Return the (x, y) coordinate for the center point of the cell that contains the specified text.  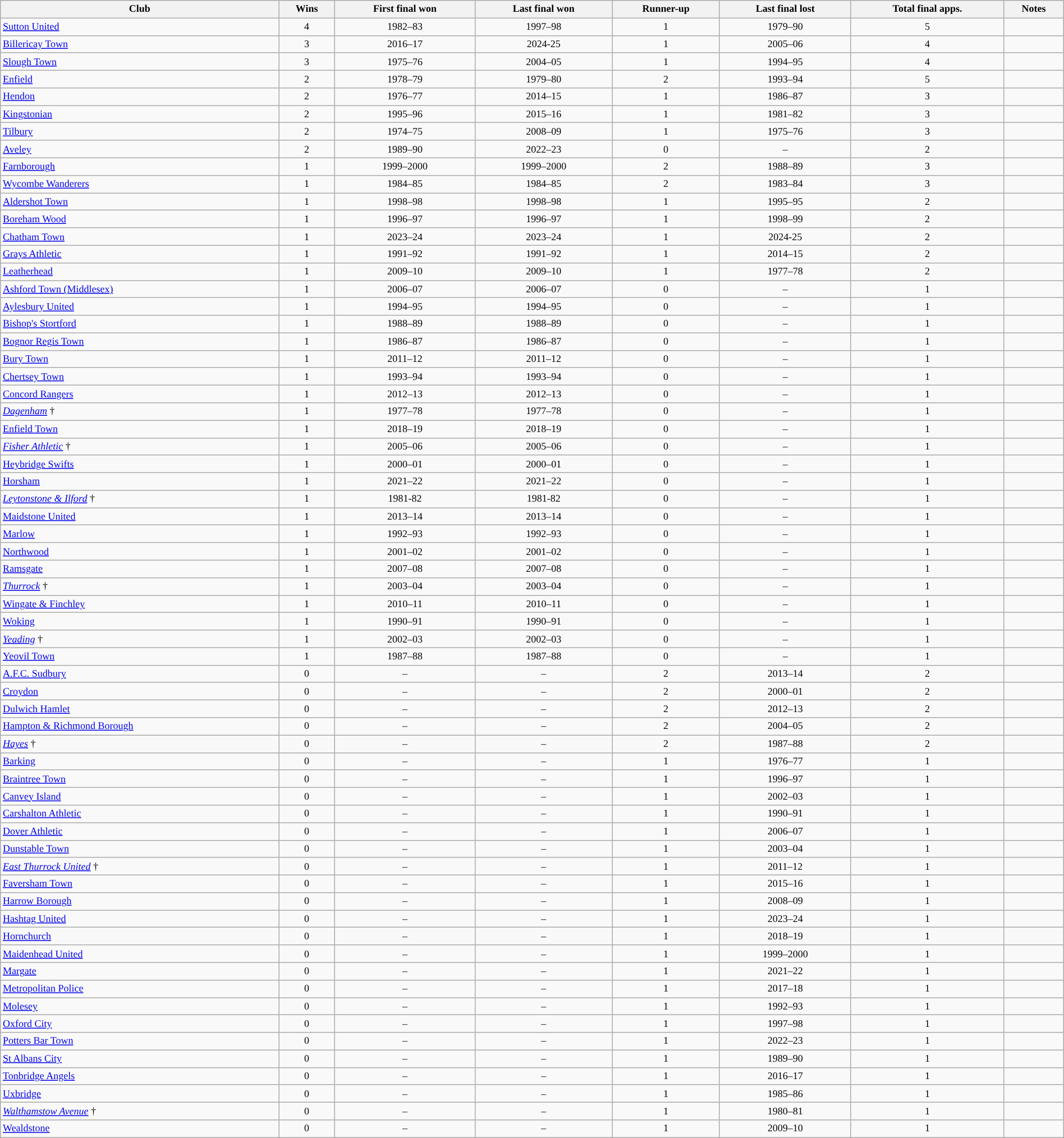
Aveley (140, 149)
Tonbridge Angels (140, 1076)
1982–83 (405, 27)
Yeading † (140, 639)
Dulwich Hamlet (140, 709)
Chertsey Town (140, 376)
Bishop's Stortford (140, 324)
Kingstonian (140, 114)
Chatham Town (140, 237)
Croydon (140, 691)
Molesey (140, 1007)
Harrow Borough (140, 901)
Last final lost (785, 9)
East Thurrock United † (140, 866)
First final won (405, 9)
Canvey Island (140, 796)
Leatherhead (140, 272)
Wingate & Finchley (140, 604)
Northwood (140, 551)
Maidenhead United (140, 954)
Fisher Athletic † (140, 447)
1995–95 (785, 202)
Farnborough (140, 166)
1998–99 (785, 219)
Wealdstone (140, 1129)
Sutton United (140, 27)
Thurrock † (140, 586)
Bognor Regis Town (140, 341)
Notes (1034, 9)
Runner-up (666, 9)
Braintree Town (140, 779)
Concord Rangers (140, 394)
Club (140, 9)
Grays Athletic (140, 254)
Total final apps. (927, 9)
Dunstable Town (140, 848)
Potters Bar Town (140, 1041)
Enfield (140, 79)
Marlow (140, 534)
Maidstone United (140, 516)
Horsham (140, 481)
1974–75 (405, 131)
St Albans City (140, 1058)
Woking (140, 622)
Hampton & Richmond Borough (140, 726)
Ashford Town (Middlesex) (140, 290)
Leytonstone & Ilford † (140, 499)
Metropolitan Police (140, 989)
Margate (140, 971)
Enfield Town (140, 429)
Hayes † (140, 744)
Aldershot Town (140, 202)
Hashtag United (140, 919)
Wycombe Wanderers (140, 184)
Ramsgate (140, 569)
Tilbury (140, 131)
Barking (140, 761)
1978–79 (405, 79)
Walthamstow Avenue † (140, 1111)
Yeovil Town (140, 657)
Wins (306, 9)
1981–82 (785, 114)
Hendon (140, 97)
Boreham Wood (140, 219)
Hornchurch (140, 936)
Bury Town (140, 359)
2017–18 (785, 989)
Billericay Town (140, 44)
Last final won (544, 9)
Dover Athletic (140, 832)
Faversham Town (140, 883)
Dagenham † (140, 412)
Carshalton Athletic (140, 814)
1995–96 (405, 114)
1979–90 (785, 27)
1979–80 (544, 79)
Uxbridge (140, 1093)
Slough Town (140, 62)
1985–86 (785, 1093)
1983–84 (785, 184)
Heybridge Swifts (140, 464)
A.F.C. Sudbury (140, 673)
Aylesbury United (140, 306)
1980–81 (785, 1111)
Oxford City (140, 1024)
